Locate the cell with the specified text and output its (X, Y) center coordinate. 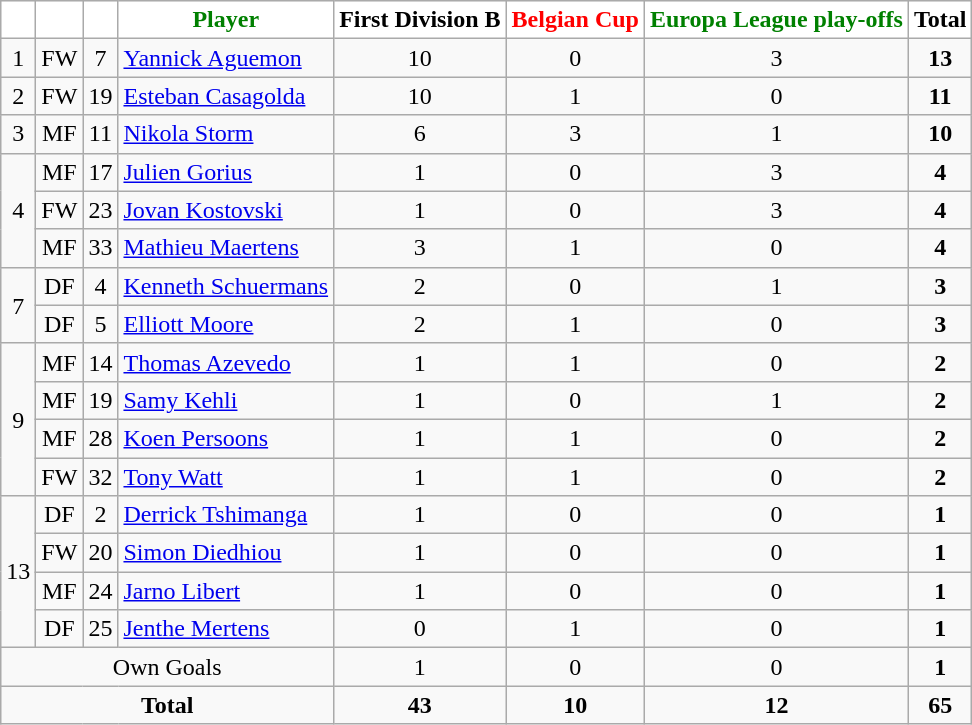
Jenthe Mertens (226, 629)
Derrick Tshimanga (226, 515)
65 (940, 705)
Jovan Kostovski (226, 210)
Belgian Cup (575, 20)
First Division B (420, 20)
Own Goals (168, 667)
33 (100, 248)
32 (100, 477)
14 (100, 362)
17 (100, 172)
Mathieu Maertens (226, 248)
20 (100, 553)
23 (100, 210)
Player (226, 20)
25 (100, 629)
Samy Kehli (226, 400)
Thomas Azevedo (226, 362)
28 (100, 438)
Julien Gorius (226, 172)
Koen Persoons (226, 438)
Yannick Aguemon (226, 58)
Jarno Libert (226, 591)
9 (18, 419)
Esteban Casagolda (226, 96)
Kenneth Schuermans (226, 286)
Elliott Moore (226, 324)
43 (420, 705)
Nikola Storm (226, 134)
Tony Watt (226, 477)
12 (776, 705)
Europa League play-offs (776, 20)
24 (100, 591)
6 (420, 134)
5 (100, 324)
Simon Diedhiou (226, 553)
